Pinpoint the cell where the given text exists, returning its [X, Y] midpoint coordinate. 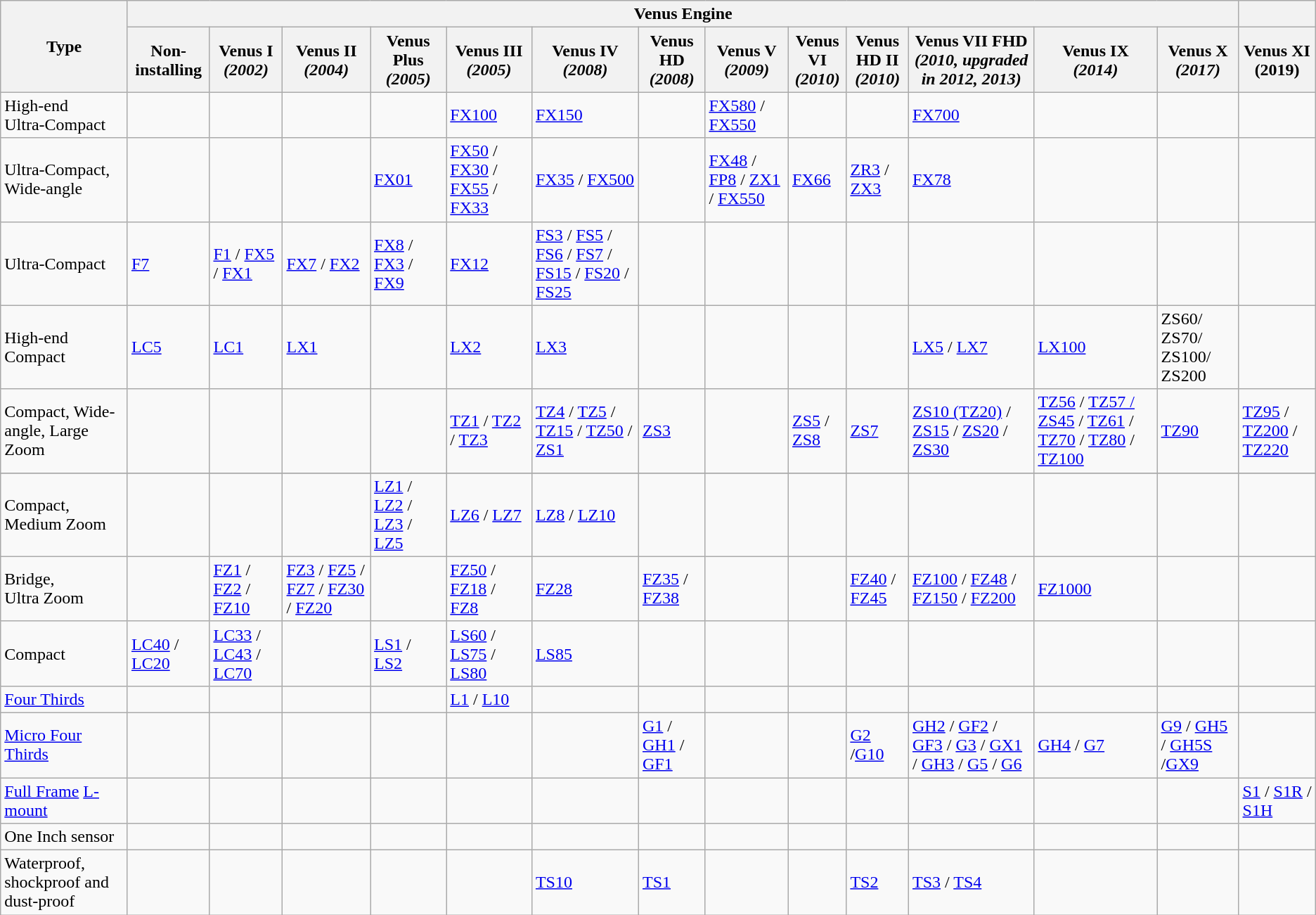
Bridge, Ultra Zoom [65, 589]
LS1 / LS2 [408, 653]
FZ40 / FZ45 [877, 589]
TZ95 / TZ200 / TZ220 [1277, 430]
Non-installing [168, 60]
TS10 [585, 883]
TS2 [877, 883]
Venus VI(2010) [817, 60]
Venus II(2004) [326, 60]
LZ1 / LZ2 / LZ3 / LZ5 [408, 515]
LS60 / LS75 / LS80 [489, 653]
Venus XI(2019) [1277, 60]
F1 / FX5 / FX1 [246, 263]
S1 / S1R / S1H [1277, 800]
FX100 [489, 115]
Venus III(2005) [489, 60]
Venus Plus(2005) [408, 60]
LX5 / LX7 [971, 347]
G2 /G10 [877, 745]
G1 / GH1 / GF1 [671, 745]
TZ56 / TZ57 / ZS45 / TZ61 / TZ70 / TZ80 / TZ100 [1095, 430]
FZ1 / FZ2 / FZ10 [246, 589]
Venus HD(2008) [671, 60]
Ultra-Compact [65, 263]
GH2 / GF2 / GF3 / G3 / GX1 / GH3 / G5 / G6 [971, 745]
TS3 / TS4 [971, 883]
FZ50 / FZ18 / FZ8 [489, 589]
FX580 / FX550 [747, 115]
LS85 [585, 653]
FX700 [971, 115]
FX66 [817, 180]
ZS10 (TZ20) / ZS15 / ZS20 / ZS30 [971, 430]
ZS7 [877, 430]
FX48 / FP8 / ZX1 / FX550 [747, 180]
TZ4 / TZ5 / TZ15 / TZ50 / ZS1 [585, 430]
High-end Ultra-Compact [65, 115]
LX3 [585, 347]
High-end Compact [65, 347]
FX50 / FX30 / FX55 / FX33 [489, 180]
LC33 / LC43 / LC70 [246, 653]
L1 / L10 [489, 699]
FZ28 [585, 589]
FX78 [971, 180]
Type [65, 46]
ZS5 / ZS8 [817, 430]
LC40 / LC20 [168, 653]
Full Frame L-mount [65, 800]
Venus V(2009) [747, 60]
FX01 [408, 180]
GH4 / G7 [1095, 745]
Four Thirds [65, 699]
FX7 / FX2 [326, 263]
Ultra-Compact, Wide-angle [65, 180]
TZ90 [1198, 430]
Venus IX(2014) [1095, 60]
Venus IV(2008) [585, 60]
Venus I(2002) [246, 60]
Compact [65, 653]
G9 / GH5 / GH5S /GX9 [1198, 745]
FZ1000 [1095, 589]
LX100 [1095, 347]
Compact, Medium Zoom [65, 515]
F7 [168, 263]
Venus Engine [683, 14]
ZR3 / ZX3 [877, 180]
Micro Four Thirds [65, 745]
LC5 [168, 347]
TS1 [671, 883]
LX2 [489, 347]
LZ6 / LZ7 [489, 515]
FX35 / FX500 [585, 180]
Venus VII FHD(2010, upgraded in 2012, 2013) [971, 60]
ZS60/ZS70/ZS100/ZS200 [1198, 347]
TZ1 / TZ2 / TZ3 [489, 430]
LZ8 / LZ10 [585, 515]
ZS3 [671, 430]
Compact, Wide-angle, Large Zoom [65, 430]
FX8 / FX3 / FX9 [408, 263]
Venus X(2017) [1198, 60]
FZ35 / FZ38 [671, 589]
LX1 [326, 347]
Waterproof, shockproof and dust-proof [65, 883]
FX150 [585, 115]
One Inch sensor [65, 837]
FZ3 / FZ5 / FZ7 / FZ30 / FZ20 [326, 589]
FZ100 / FZ48 / FZ150 / FZ200 [971, 589]
LC1 [246, 347]
FX12 [489, 263]
FS3 / FS5 / FS6 / FS7 / FS15 / FS20 / FS25 [585, 263]
Venus HD II(2010) [877, 60]
